Locate the cell with the specified text and output its [X, Y] center coordinate. 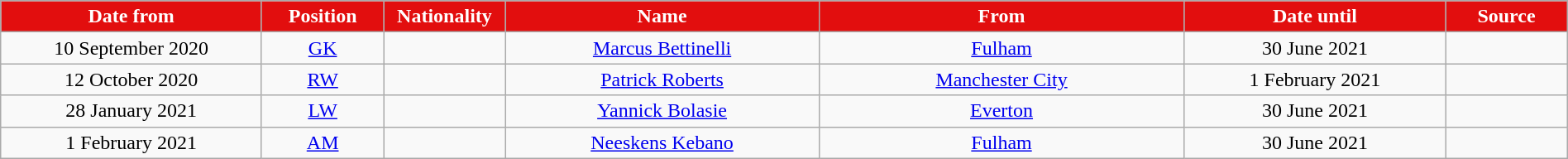
GK [323, 48]
Date from [131, 17]
RW [323, 79]
Neeskens Kebano [662, 142]
Patrick Roberts [662, 79]
Nationality [445, 17]
From [1002, 17]
AM [323, 142]
Everton [1002, 111]
Source [1507, 17]
10 September 2020 [131, 48]
Position [323, 17]
28 January 2021 [131, 111]
Marcus Bettinelli [662, 48]
Name [662, 17]
12 October 2020 [131, 79]
Date until [1315, 17]
LW [323, 111]
Yannick Bolasie [662, 111]
Manchester City [1002, 79]
